Locate the cell with the specified text and output its [x, y] center coordinate. 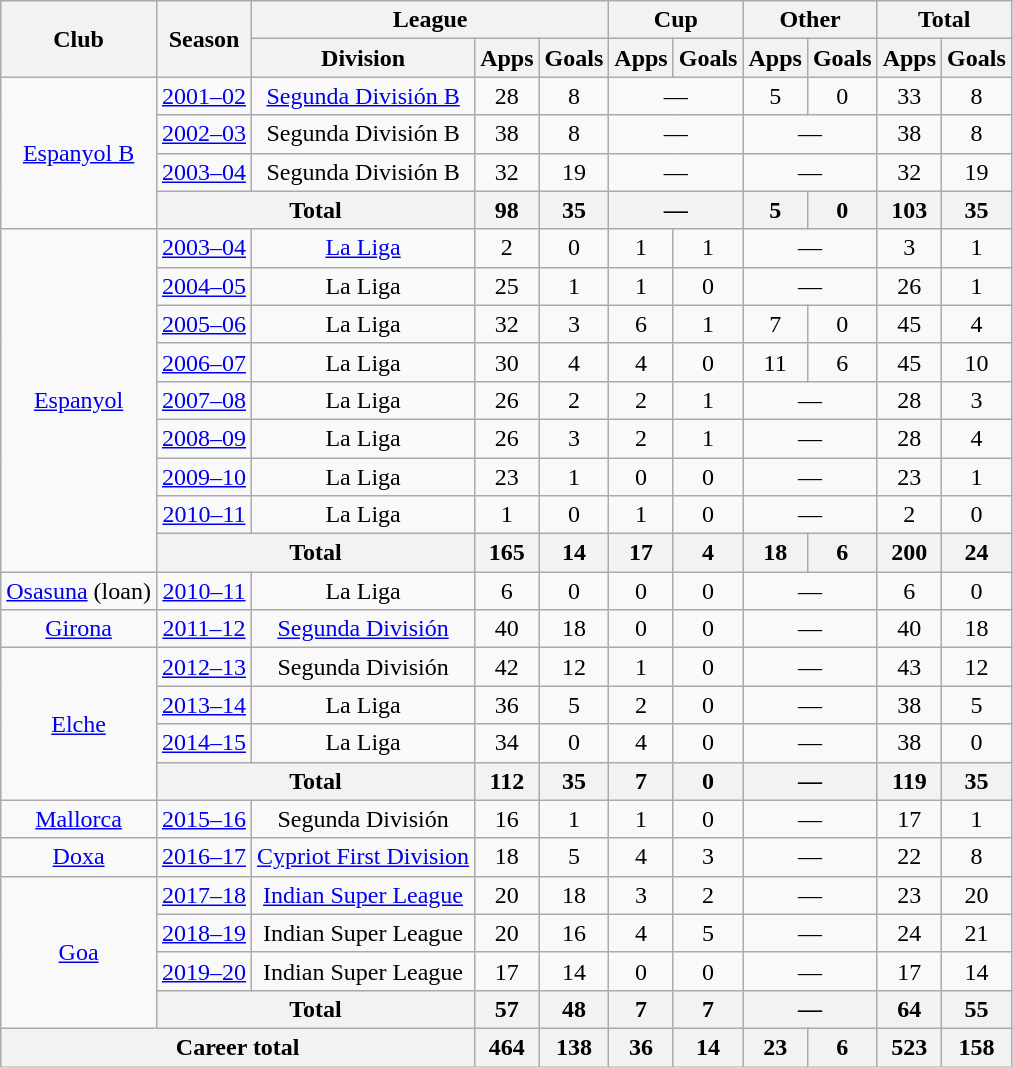
21 [977, 933]
2014–15 [204, 743]
2005–06 [204, 324]
57 [507, 1009]
2002–03 [204, 134]
200 [909, 553]
523 [909, 1047]
League [430, 20]
Goa [79, 952]
11 [775, 362]
2016–17 [204, 857]
Espanyol [79, 400]
119 [909, 781]
2001–02 [204, 96]
138 [574, 1047]
Cypriot First Division [364, 857]
Season [204, 39]
2008–09 [204, 438]
Elche [79, 724]
Career total [238, 1047]
165 [507, 553]
2018–19 [204, 933]
Cup [676, 20]
42 [507, 667]
Mallorca [79, 819]
Other [810, 20]
33 [909, 96]
Espanyol B [79, 153]
103 [909, 210]
2011–12 [204, 629]
Doxa [79, 857]
2012–13 [204, 667]
55 [977, 1009]
25 [507, 286]
2015–16 [204, 819]
2004–05 [204, 286]
Osasuna (loan) [79, 591]
43 [909, 667]
Division [364, 58]
64 [909, 1009]
2019–20 [204, 971]
10 [977, 362]
2006–07 [204, 362]
2009–10 [204, 477]
Girona [79, 629]
Club [79, 39]
2007–08 [204, 400]
464 [507, 1047]
22 [909, 857]
48 [574, 1009]
34 [507, 743]
30 [507, 362]
112 [507, 781]
2013–14 [204, 705]
2017–18 [204, 895]
98 [507, 210]
158 [977, 1047]
